From the cell containing the given text, extract its center point as (X, Y) coordinate. 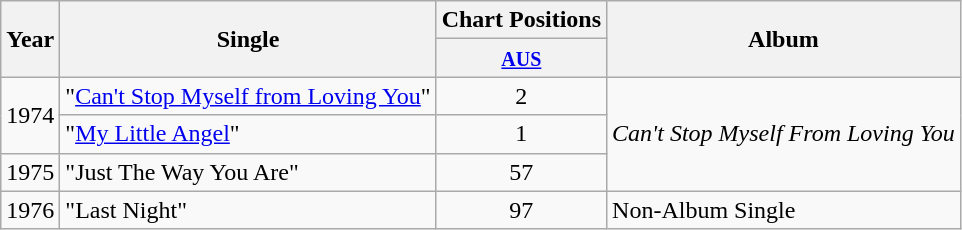
Album (784, 39)
"Can't Stop Myself from Loving You" (248, 96)
57 (521, 172)
97 (521, 210)
"Just The Way You Are" (248, 172)
"Last Night" (248, 210)
1974 (30, 115)
1976 (30, 210)
"My Little Angel" (248, 134)
Single (248, 39)
1 (521, 134)
Year (30, 39)
Non-Album Single (784, 210)
2 (521, 96)
Chart Positions (521, 20)
Can't Stop Myself From Loving You (784, 134)
AUS (521, 58)
1975 (30, 172)
